For the text-containing cell, return its midpoint in [X, Y] coordinate format. 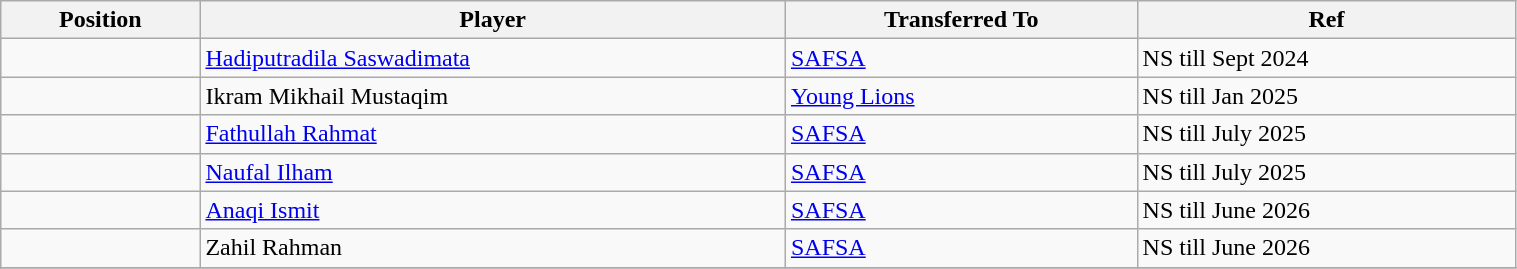
NS till Jan 2025 [1326, 96]
Ref [1326, 20]
Player [493, 20]
Position [100, 20]
Ikram Mikhail Mustaqim [493, 96]
Fathullah Rahmat [493, 134]
Hadiputradila Saswadimata [493, 58]
Anaqi Ismit [493, 210]
NS till Sept 2024 [1326, 58]
Transferred To [961, 20]
Zahil Rahman [493, 248]
Young Lions [961, 96]
Naufal Ilham [493, 172]
